Find where the given text appears and provide that cell's center as [X, Y] coordinate. 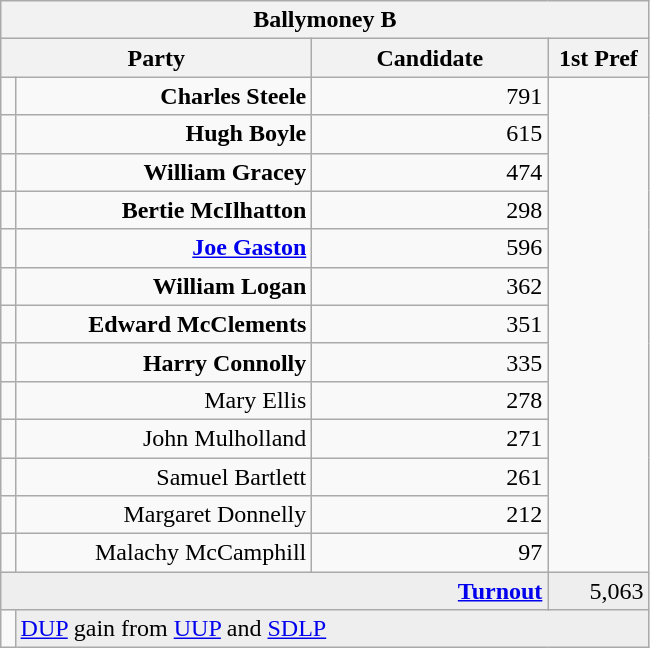
Joe Gaston [164, 248]
212 [430, 515]
278 [430, 400]
791 [430, 96]
271 [430, 438]
Party [156, 58]
William Logan [164, 286]
474 [430, 172]
97 [430, 553]
Harry Connolly [164, 362]
335 [430, 362]
Hugh Boyle [164, 134]
Mary Ellis [164, 400]
Charles Steele [164, 96]
Edward McClements [164, 324]
Bertie McIlhatton [164, 210]
1st Pref [598, 58]
DUP gain from UUP and SDLP [332, 629]
Malachy McCamphill [164, 553]
John Mulholland [164, 438]
Candidate [430, 58]
Ballymoney B [325, 20]
261 [430, 477]
362 [430, 286]
615 [430, 134]
Turnout [274, 591]
298 [430, 210]
Margaret Donnelly [164, 515]
William Gracey [164, 172]
5,063 [598, 591]
Samuel Bartlett [164, 477]
351 [430, 324]
596 [430, 248]
